Find where the given text appears and provide that cell's center as [x, y] coordinate. 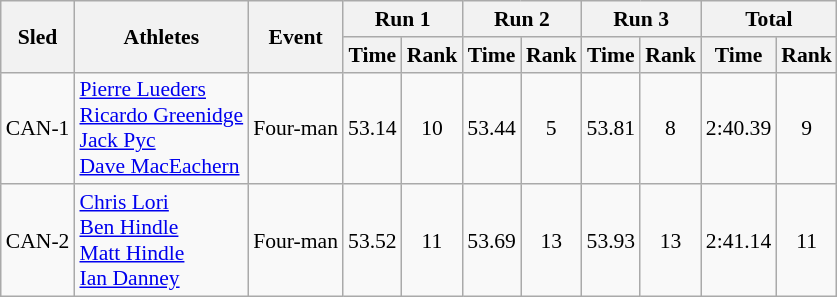
9 [806, 128]
Run 2 [522, 19]
53.81 [612, 128]
53.14 [372, 128]
10 [432, 128]
Total [769, 19]
53.69 [492, 241]
Run 1 [402, 19]
Pierre LuedersRicardo GreenidgeJack PycDave MacEachern [161, 128]
8 [670, 128]
2:41.14 [738, 241]
Sled [38, 36]
CAN-2 [38, 241]
Chris LoriBen HindleMatt HindleIan Danney [161, 241]
Run 3 [642, 19]
53.93 [612, 241]
53.44 [492, 128]
2:40.39 [738, 128]
5 [552, 128]
Event [296, 36]
CAN-1 [38, 128]
Athletes [161, 36]
53.52 [372, 241]
